Locate the cell with the specified text and output its (x, y) center coordinate. 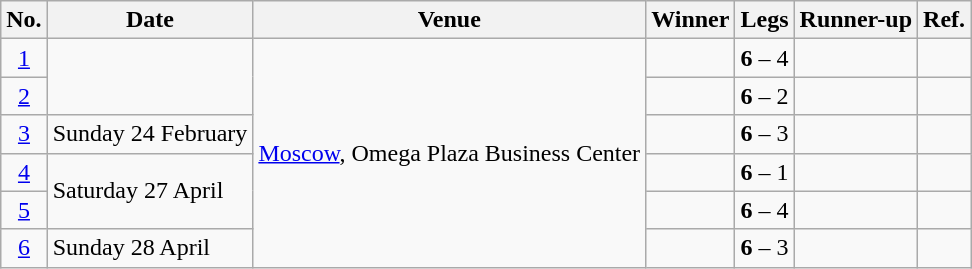
Saturday 27 April (150, 191)
2 (24, 96)
5 (24, 210)
6 – 2 (764, 96)
Runner-up (856, 20)
6 – 1 (764, 172)
Winner (690, 20)
4 (24, 172)
1 (24, 58)
Ref. (944, 20)
Sunday 24 February (150, 134)
3 (24, 134)
Venue (450, 20)
Legs (764, 20)
No. (24, 20)
6 (24, 248)
Date (150, 20)
Sunday 28 April (150, 248)
Moscow, Omega Plaza Business Center (450, 153)
